Pinpoint the cell where the given text exists, returning its (X, Y) midpoint coordinate. 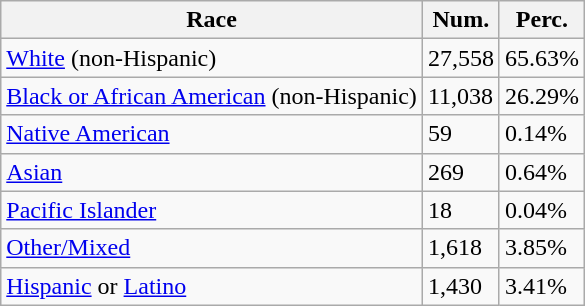
1,618 (460, 248)
0.14% (542, 134)
18 (460, 210)
Native American (212, 134)
White (non-Hispanic) (212, 58)
Pacific Islander (212, 210)
Perc. (542, 20)
11,038 (460, 96)
Black or African American (non-Hispanic) (212, 96)
Hispanic or Latino (212, 286)
27,558 (460, 58)
Other/Mixed (212, 248)
65.63% (542, 58)
0.04% (542, 210)
Race (212, 20)
59 (460, 134)
Asian (212, 172)
3.85% (542, 248)
1,430 (460, 286)
3.41% (542, 286)
Num. (460, 20)
269 (460, 172)
26.29% (542, 96)
0.64% (542, 172)
